Capture the cell that displays the provided text and extract its (X, Y) central coordinate. 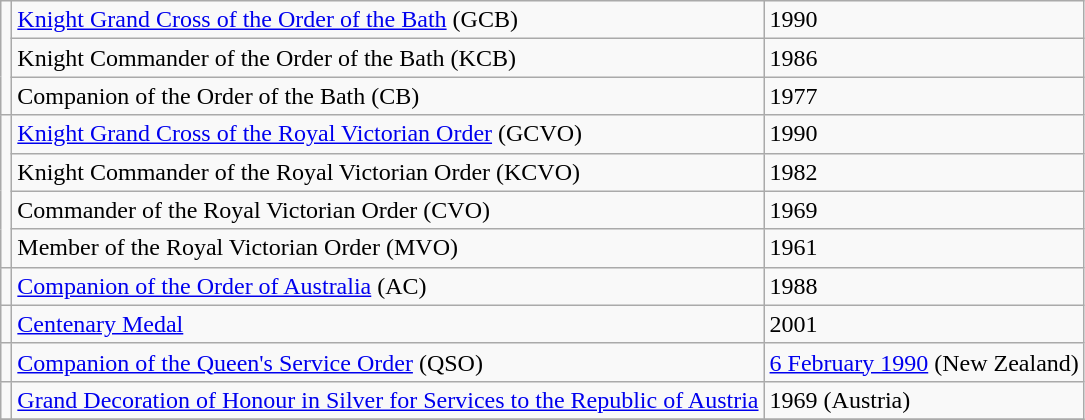
Knight Commander of the Order of the Bath (KCB) (388, 58)
6 February 1990 (New Zealand) (924, 362)
1982 (924, 172)
1969 (924, 210)
Grand Decoration of Honour in Silver for Services to the Republic of Austria (388, 400)
2001 (924, 324)
Companion of the Order of the Bath (CB) (388, 96)
1988 (924, 286)
1969 (Austria) (924, 400)
Commander of the Royal Victorian Order (CVO) (388, 210)
Companion of the Order of Australia (AC) (388, 286)
Centenary Medal (388, 324)
1977 (924, 96)
1986 (924, 58)
Member of the Royal Victorian Order (MVO) (388, 248)
Knight Grand Cross of the Order of the Bath (GCB) (388, 20)
Knight Grand Cross of the Royal Victorian Order (GCVO) (388, 134)
Companion of the Queen's Service Order (QSO) (388, 362)
Knight Commander of the Royal Victorian Order (KCVO) (388, 172)
1961 (924, 248)
